Return (X, Y) of the center of cell containing provided text 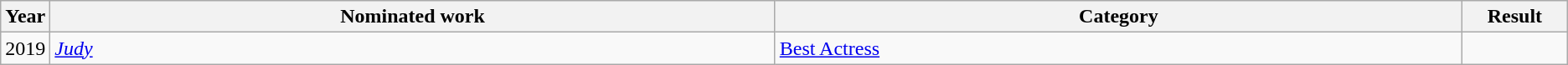
Result (1515, 17)
Nominated work (412, 17)
Year (25, 17)
Category (1118, 17)
Judy (412, 48)
Best Actress (1118, 48)
2019 (25, 48)
